Scan for the cell matching the given text and deliver its (x, y) coordinate at center. 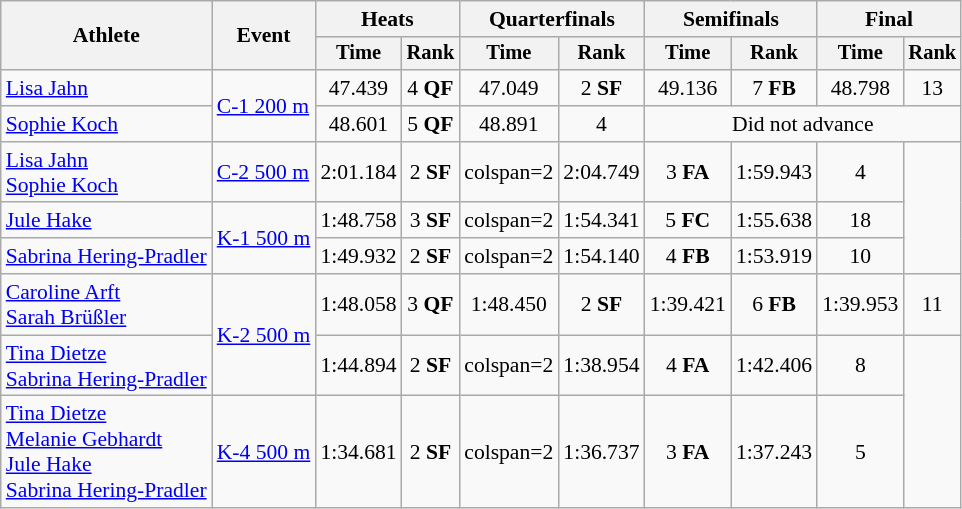
Sabrina Hering-Pradler (106, 256)
Sophie Koch (106, 124)
3 QF (431, 304)
1:37.243 (774, 452)
1:42.406 (774, 366)
Lisa Jahn (106, 88)
6 FB (774, 304)
4 FA (688, 366)
1:39.421 (688, 304)
1:48.058 (358, 304)
2:01.184 (358, 172)
1:48.758 (358, 221)
7 FB (774, 88)
5 FC (688, 221)
4 QF (431, 88)
3 SF (431, 221)
1:49.932 (358, 256)
47.439 (358, 88)
Final (889, 19)
48.798 (860, 88)
2:04.749 (601, 172)
Event (264, 36)
8 (860, 366)
K-2 500 m (264, 335)
1:38.954 (601, 366)
1:44.894 (358, 366)
1:54.140 (601, 256)
1:48.450 (508, 304)
48.891 (508, 124)
1:34.681 (358, 452)
Jule Hake (106, 221)
C-1 200 m (264, 106)
1:53.919 (774, 256)
1:59.943 (774, 172)
C-2 500 m (264, 172)
Did not advance (803, 124)
1:55.638 (774, 221)
Heats (387, 19)
13 (932, 88)
47.049 (508, 88)
Athlete (106, 36)
1:54.341 (601, 221)
Lisa JahnSophie Koch (106, 172)
5 QF (431, 124)
49.136 (688, 88)
K-4 500 m (264, 452)
1:39.953 (860, 304)
Tina DietzeMelanie GebhardtJule HakeSabrina Hering-Pradler (106, 452)
4 FB (688, 256)
11 (932, 304)
5 (860, 452)
Quarterfinals (552, 19)
K-1 500 m (264, 238)
18 (860, 221)
Tina DietzeSabrina Hering-Pradler (106, 366)
Caroline ArftSarah Brüßler (106, 304)
48.601 (358, 124)
10 (860, 256)
1:36.737 (601, 452)
Semifinals (732, 19)
